Locate the cell with the specified text and output its (x, y) center coordinate. 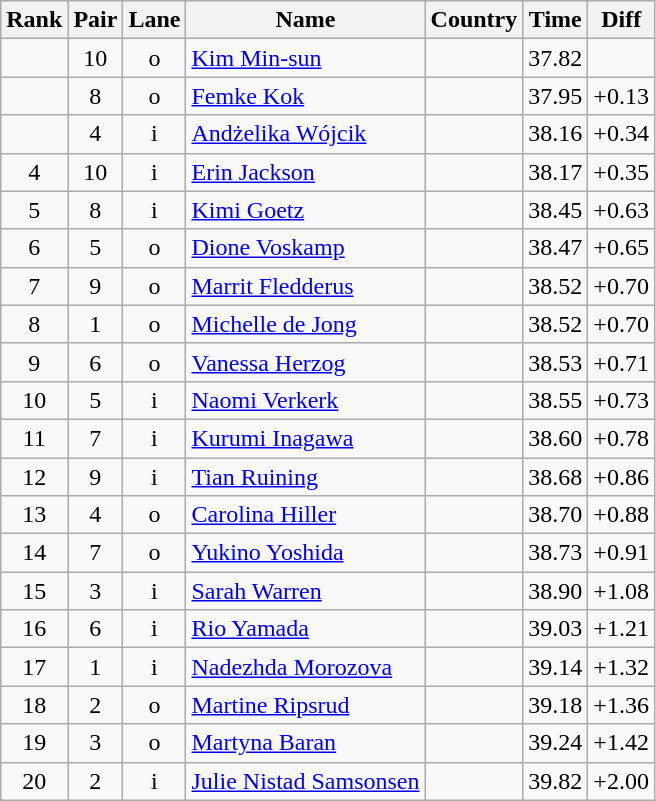
38.47 (556, 248)
Andżelika Wójcik (306, 134)
38.90 (556, 591)
Rio Yamada (306, 629)
+2.00 (622, 781)
Time (556, 20)
Michelle de Jong (306, 324)
37.82 (556, 58)
38.53 (556, 362)
Kurumi Inagawa (306, 438)
+1.08 (622, 591)
39.18 (556, 705)
+0.78 (622, 438)
Lane (154, 20)
Sarah Warren (306, 591)
Martyna Baran (306, 743)
+0.35 (622, 172)
38.55 (556, 400)
Tian Ruining (306, 477)
20 (34, 781)
+1.36 (622, 705)
Country (474, 20)
Dione Voskamp (306, 248)
Julie Nistad Samsonsen (306, 781)
38.68 (556, 477)
Yukino Yoshida (306, 553)
Vanessa Herzog (306, 362)
37.95 (556, 96)
39.03 (556, 629)
Carolina Hiller (306, 515)
12 (34, 477)
Naomi Verkerk (306, 400)
16 (34, 629)
38.73 (556, 553)
+0.71 (622, 362)
39.14 (556, 667)
Nadezhda Morozova (306, 667)
+1.32 (622, 667)
+0.65 (622, 248)
+0.13 (622, 96)
38.45 (556, 210)
39.24 (556, 743)
Martine Ripsrud (306, 705)
11 (34, 438)
+0.63 (622, 210)
Marrit Fledderus (306, 286)
Femke Kok (306, 96)
Name (306, 20)
Kimi Goetz (306, 210)
+0.86 (622, 477)
Pair (96, 20)
38.70 (556, 515)
+1.42 (622, 743)
14 (34, 553)
Diff (622, 20)
Rank (34, 20)
19 (34, 743)
39.82 (556, 781)
38.60 (556, 438)
Erin Jackson (306, 172)
Kim Min-sun (306, 58)
+0.73 (622, 400)
+0.88 (622, 515)
15 (34, 591)
38.17 (556, 172)
17 (34, 667)
13 (34, 515)
+1.21 (622, 629)
+0.34 (622, 134)
+0.91 (622, 553)
38.16 (556, 134)
18 (34, 705)
